Search for the cell housing the specified text and yield its (X, Y) center coordinate. 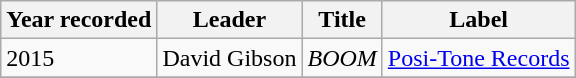
Year recorded (79, 20)
David Gibson (230, 58)
Posi-Tone Records (478, 58)
Title (342, 20)
2015 (79, 58)
BOOM (342, 58)
Label (478, 20)
Leader (230, 20)
